For the text-containing cell, return its midpoint in [x, y] coordinate format. 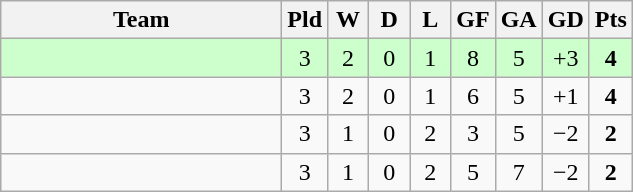
6 [473, 96]
D [390, 20]
8 [473, 58]
+1 [566, 96]
Team [142, 20]
Pts [610, 20]
GF [473, 20]
Pld [305, 20]
7 [518, 172]
W [348, 20]
GD [566, 20]
L [430, 20]
+3 [566, 58]
GA [518, 20]
